For the text-containing cell, return its midpoint in [X, Y] coordinate format. 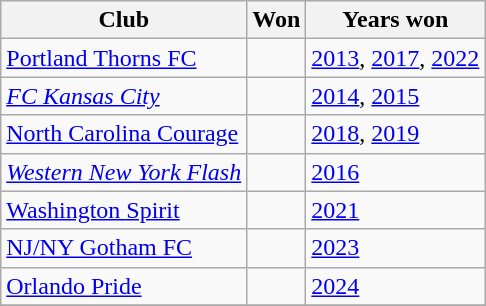
Years won [396, 20]
Western New York Flash [124, 172]
2023 [396, 248]
2024 [396, 286]
2013, 2017, 2022 [396, 58]
2018, 2019 [396, 134]
FC Kansas City [124, 96]
Washington Spirit [124, 210]
Club [124, 20]
Portland Thorns FC [124, 58]
North Carolina Courage [124, 134]
Orlando Pride [124, 286]
NJ/NY Gotham FC [124, 248]
2014, 2015 [396, 96]
Won [276, 20]
2016 [396, 172]
2021 [396, 210]
